Provide the [x, y] coordinate of the cell's center where the given text is located.  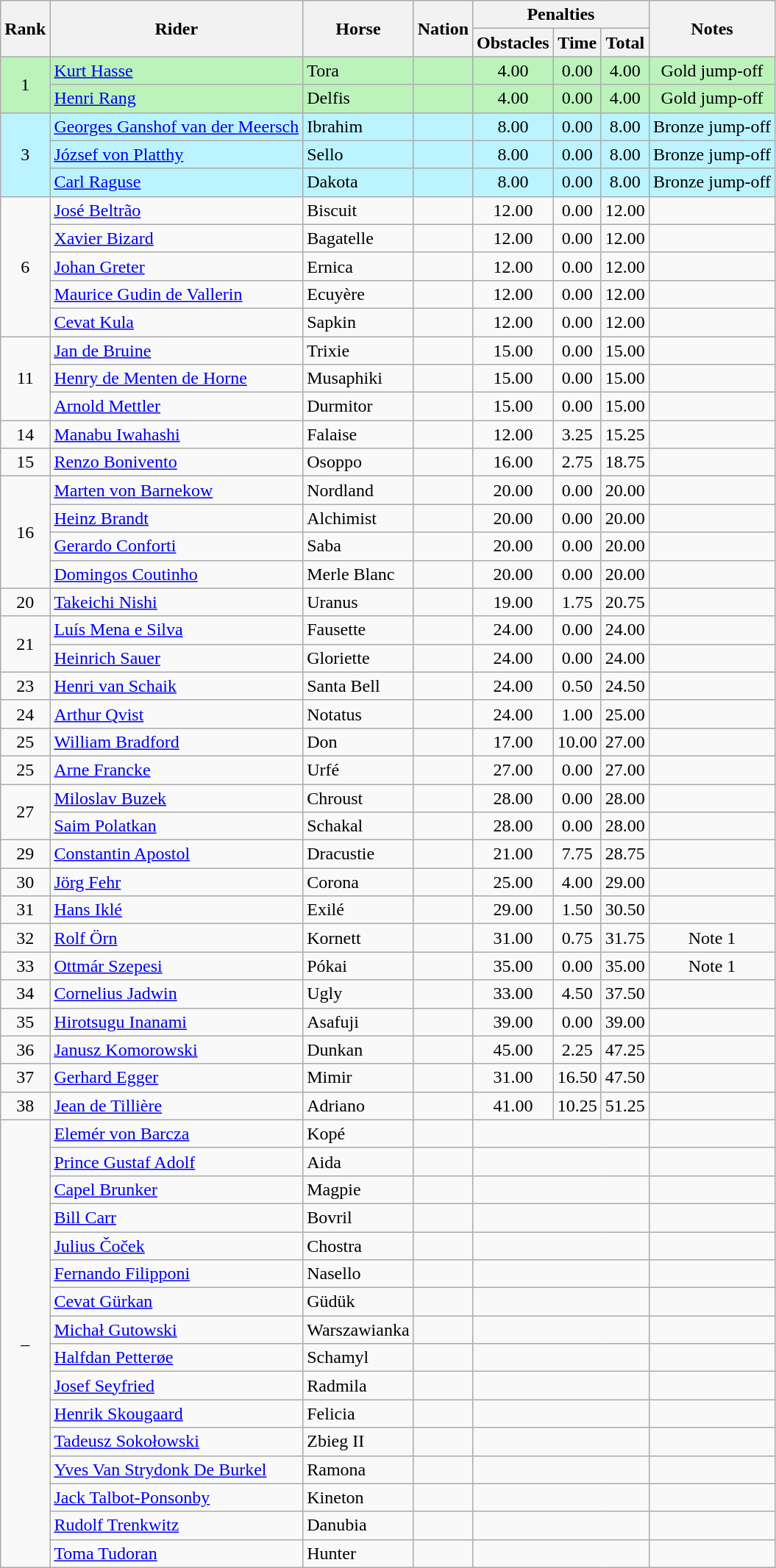
Cevat Gürkan [177, 1302]
Arthur Qvist [177, 714]
Tadeusz Sokołowski [177, 1442]
Bill Carr [177, 1217]
Horse [358, 29]
2.75 [577, 462]
47.25 [625, 1050]
38 [25, 1106]
Arne Francke [177, 770]
24.50 [625, 686]
Gerhard Egger [177, 1078]
47.50 [625, 1078]
Domingos Coutinho [177, 574]
1.50 [577, 910]
Delfis [358, 99]
Notatus [358, 714]
Uranus [358, 602]
21 [25, 644]
José Beltrão [177, 210]
Urfé [358, 770]
31 [25, 910]
Kineton [358, 1497]
15.25 [625, 434]
Rolf Örn [177, 938]
Ibrahim [358, 126]
37 [25, 1078]
Heinz Brandt [177, 518]
Chroust [358, 798]
10.25 [577, 1106]
Fausette [358, 630]
Schakal [358, 826]
20 [25, 602]
Julius Čoček [177, 1246]
Don [358, 742]
Kopé [358, 1134]
3 [25, 154]
Notes [712, 29]
József von Platthy [177, 154]
Nasello [358, 1274]
4.50 [577, 994]
Falaise [358, 434]
18.75 [625, 462]
Kurt Hasse [177, 71]
16.50 [577, 1078]
Henri van Schaik [177, 686]
0.50 [577, 686]
Ramona [358, 1469]
Biscuit [358, 210]
Bovril [358, 1217]
Adriano [358, 1106]
33 [25, 966]
Hans Iklé [177, 910]
Luís Mena e Silva [177, 630]
Capel Brunker [177, 1189]
Magpie [358, 1189]
Jack Talbot-Ponsonby [177, 1497]
Total [625, 43]
Gerardo Conforti [177, 546]
Georges Ganshof van der Meersch [177, 126]
Kornett [358, 938]
Ecuyère [358, 294]
Bagatelle [358, 238]
24 [25, 714]
Michał Gutowski [177, 1330]
Saba [358, 546]
37.50 [625, 994]
Hunter [358, 1553]
Alchimist [358, 518]
10.00 [577, 742]
1.75 [577, 602]
23 [25, 686]
27 [25, 812]
Exilé [358, 910]
Dracustie [358, 854]
Chostra [358, 1246]
– [25, 1344]
Osoppo [358, 462]
0.75 [577, 938]
Aida [358, 1161]
30 [25, 882]
7.75 [577, 854]
1 [25, 85]
Jan de Bruine [177, 351]
Pókai [358, 966]
Merle Blanc [358, 574]
Gloriette [358, 658]
Sapkin [358, 322]
Ugly [358, 994]
Rank [25, 29]
Penalties [561, 15]
Johan Greter [177, 266]
Henrik Skougaard [177, 1414]
32 [25, 938]
Musaphiki [358, 379]
30.50 [625, 910]
Dakota [358, 182]
Sello [358, 154]
29 [25, 854]
Ottmár Szepesi [177, 966]
Josef Seyfried [177, 1386]
Radmila [358, 1386]
Santa Bell [358, 686]
Rider [177, 29]
Maurice Gudin de Vallerin [177, 294]
Danubia [358, 1525]
Xavier Bizard [177, 238]
Saim Polatkan [177, 826]
Jean de Tillière [177, 1106]
35 [25, 1022]
Cevat Kula [177, 322]
Zbieg II [358, 1442]
Takeichi Nishi [177, 602]
William Bradford [177, 742]
16.00 [513, 462]
6 [25, 266]
34 [25, 994]
2.25 [577, 1050]
Renzo Bonivento [177, 462]
Fernando Filipponi [177, 1274]
16 [25, 532]
Durmitor [358, 407]
3.25 [577, 434]
Nation [443, 29]
Nordland [358, 490]
17.00 [513, 742]
Trixie [358, 351]
Carl Raguse [177, 182]
51.25 [625, 1106]
36 [25, 1050]
41.00 [513, 1106]
Yves Van Strydonk De Burkel [177, 1469]
21.00 [513, 854]
Elemér von Barcza [177, 1134]
Dunkan [358, 1050]
Hirotsugu Inanami [177, 1022]
Warszawianka [358, 1330]
Halfdan Petterøe [177, 1358]
Arnold Mettler [177, 407]
28.75 [625, 854]
33.00 [513, 994]
Asafuji [358, 1022]
Corona [358, 882]
Manabu Iwahashi [177, 434]
14 [25, 434]
Felicia [358, 1414]
Rudolf Trenkwitz [177, 1525]
31.75 [625, 938]
Güdük [358, 1302]
Miloslav Buzek [177, 798]
11 [25, 379]
Henry de Menten de Horne [177, 379]
15 [25, 462]
Constantin Apostol [177, 854]
19.00 [513, 602]
Ernica [358, 266]
Schamyl [358, 1358]
45.00 [513, 1050]
20.75 [625, 602]
Mimir [358, 1078]
Toma Tudoran [177, 1553]
Obstacles [513, 43]
Heinrich Sauer [177, 658]
Jörg Fehr [177, 882]
Cornelius Jadwin [177, 994]
Prince Gustaf Adolf [177, 1161]
1.00 [577, 714]
Henri Rang [177, 99]
Janusz Komorowski [177, 1050]
Marten von Barnekow [177, 490]
Time [577, 43]
Tora [358, 71]
